Return [x, y] of the center of cell containing provided text 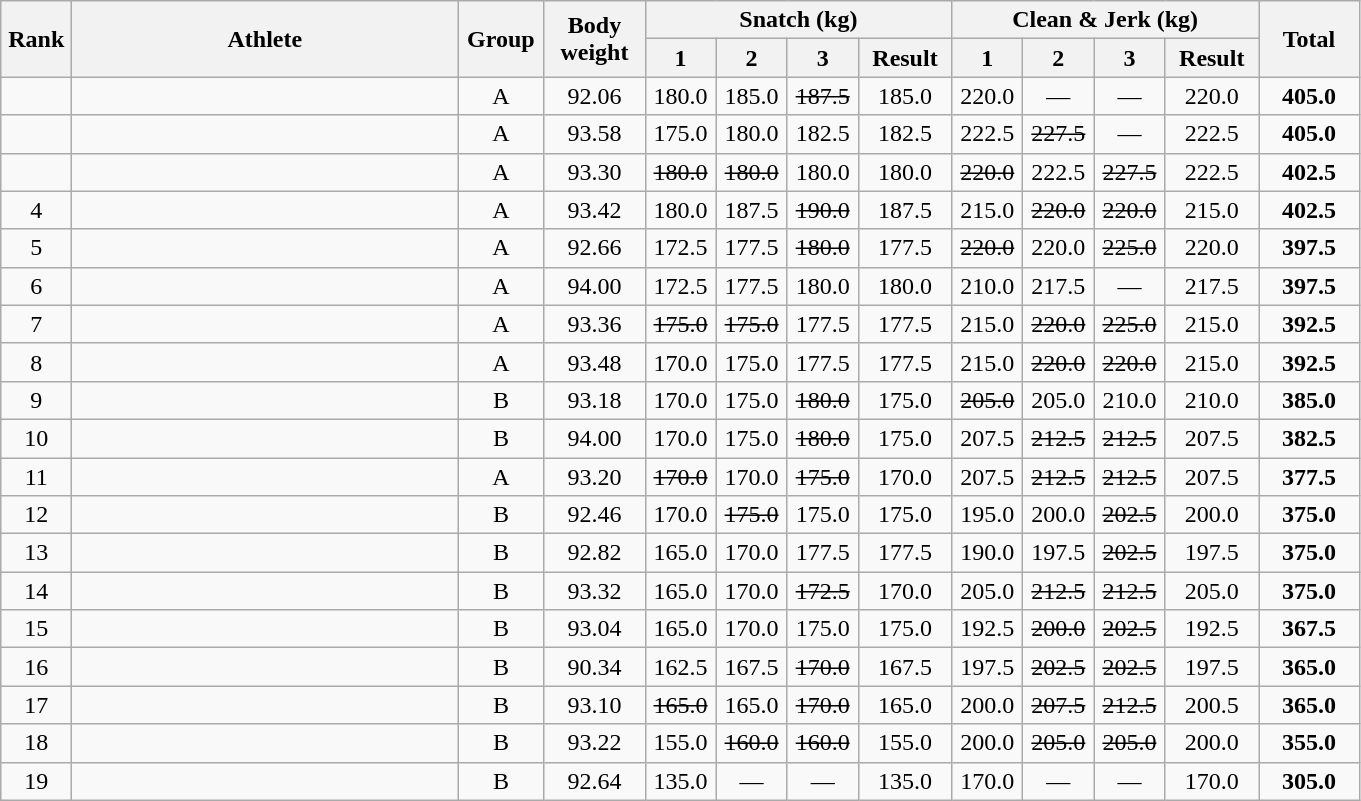
92.46 [594, 515]
5 [36, 248]
4 [36, 210]
93.04 [594, 629]
14 [36, 591]
93.20 [594, 477]
92.82 [594, 553]
12 [36, 515]
367.5 [1308, 629]
93.30 [594, 172]
Total [1308, 39]
382.5 [1308, 438]
Clean & Jerk (kg) [1106, 20]
Snatch (kg) [798, 20]
92.64 [594, 781]
92.06 [594, 96]
10 [36, 438]
19 [36, 781]
377.5 [1308, 477]
15 [36, 629]
11 [36, 477]
18 [36, 743]
6 [36, 286]
Body weight [594, 39]
8 [36, 362]
93.32 [594, 591]
200.5 [1212, 705]
195.0 [988, 515]
90.34 [594, 667]
93.58 [594, 134]
93.18 [594, 400]
93.10 [594, 705]
7 [36, 324]
355.0 [1308, 743]
Group [501, 39]
162.5 [680, 667]
13 [36, 553]
Athlete [265, 39]
93.42 [594, 210]
93.48 [594, 362]
Rank [36, 39]
17 [36, 705]
93.22 [594, 743]
385.0 [1308, 400]
16 [36, 667]
92.66 [594, 248]
305.0 [1308, 781]
9 [36, 400]
93.36 [594, 324]
